Search for the cell housing the specified text and yield its [x, y] center coordinate. 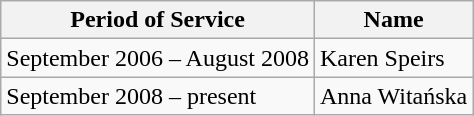
Karen Speirs [393, 58]
Name [393, 20]
September 2008 – present [158, 96]
Period of Service [158, 20]
Anna Witańska [393, 96]
September 2006 – August 2008 [158, 58]
